Extract the [x, y] coordinate from the center of the cell holding the provided text.  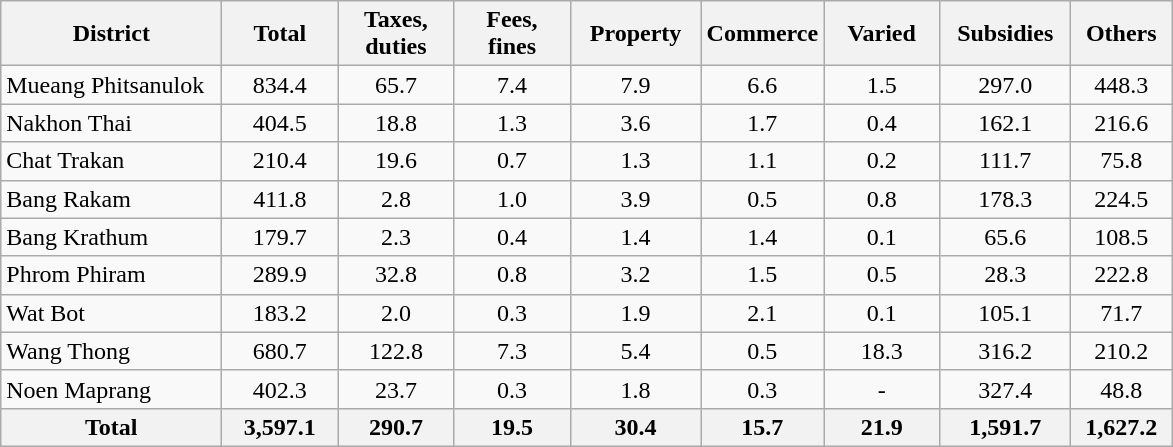
Property [636, 34]
327.4 [1006, 389]
402.3 [280, 389]
3.9 [636, 199]
Chat Trakan [112, 161]
122.8 [396, 351]
- [882, 389]
1.9 [636, 313]
1,627.2 [1122, 427]
6.6 [762, 85]
19.6 [396, 161]
30.4 [636, 427]
75.8 [1122, 161]
222.8 [1122, 275]
834.4 [280, 85]
7.3 [512, 351]
23.7 [396, 389]
448.3 [1122, 85]
71.7 [1122, 313]
Bang Krathum [112, 237]
2.1 [762, 313]
1.8 [636, 389]
18.3 [882, 351]
224.5 [1122, 199]
Wang Thong [112, 351]
680.7 [280, 351]
28.3 [1006, 275]
108.5 [1122, 237]
210.4 [280, 161]
Varied [882, 34]
1.0 [512, 199]
0.2 [882, 161]
21.9 [882, 427]
Taxes, duties [396, 34]
183.2 [280, 313]
179.7 [280, 237]
Nakhon Thai [112, 123]
65.7 [396, 85]
15.7 [762, 427]
18.8 [396, 123]
162.1 [1006, 123]
3.2 [636, 275]
Fees, fines [512, 34]
290.7 [396, 427]
7.4 [512, 85]
105.1 [1006, 313]
404.5 [280, 123]
Bang Rakam [112, 199]
210.2 [1122, 351]
1.1 [762, 161]
19.5 [512, 427]
1.7 [762, 123]
2.8 [396, 199]
316.2 [1006, 351]
3.6 [636, 123]
2.3 [396, 237]
0.7 [512, 161]
178.3 [1006, 199]
5.4 [636, 351]
2.0 [396, 313]
48.8 [1122, 389]
7.9 [636, 85]
Commerce [762, 34]
1,591.7 [1006, 427]
297.0 [1006, 85]
111.7 [1006, 161]
Noen Maprang [112, 389]
Wat Bot [112, 313]
216.6 [1122, 123]
Mueang Phitsanulok [112, 85]
Others [1122, 34]
289.9 [280, 275]
Phrom Phiram [112, 275]
District [112, 34]
32.8 [396, 275]
65.6 [1006, 237]
3,597.1 [280, 427]
411.8 [280, 199]
Subsidies [1006, 34]
